From the cell containing the given text, extract its center point as (x, y) coordinate. 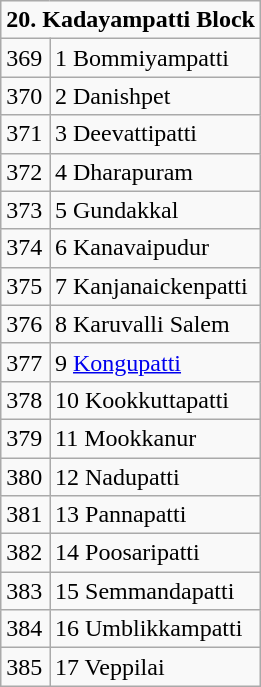
381 (26, 515)
372 (26, 172)
1 Bommiyampatti (156, 58)
376 (26, 324)
9 Kongupatti (156, 362)
15 Semmandapatti (156, 591)
20. Kadayampatti Block (131, 20)
384 (26, 629)
8 Karuvalli Salem (156, 324)
370 (26, 96)
6 Kanavaipudur (156, 248)
379 (26, 438)
13 Pannapatti (156, 515)
374 (26, 248)
4 Dharapuram (156, 172)
10 Kookkuttapatti (156, 400)
14 Poosaripatti (156, 553)
380 (26, 477)
369 (26, 58)
3 Deevattipatti (156, 134)
383 (26, 591)
371 (26, 134)
5 Gundakkal (156, 210)
377 (26, 362)
17 Veppilai (156, 667)
378 (26, 400)
373 (26, 210)
7 Kanjanaickenpatti (156, 286)
382 (26, 553)
16 Umblikkampatti (156, 629)
12 Nadupatti (156, 477)
375 (26, 286)
385 (26, 667)
2 Danishpet (156, 96)
11 Mookkanur (156, 438)
